Detect which cell encompasses the target text, then output its [x, y] center coordinate. 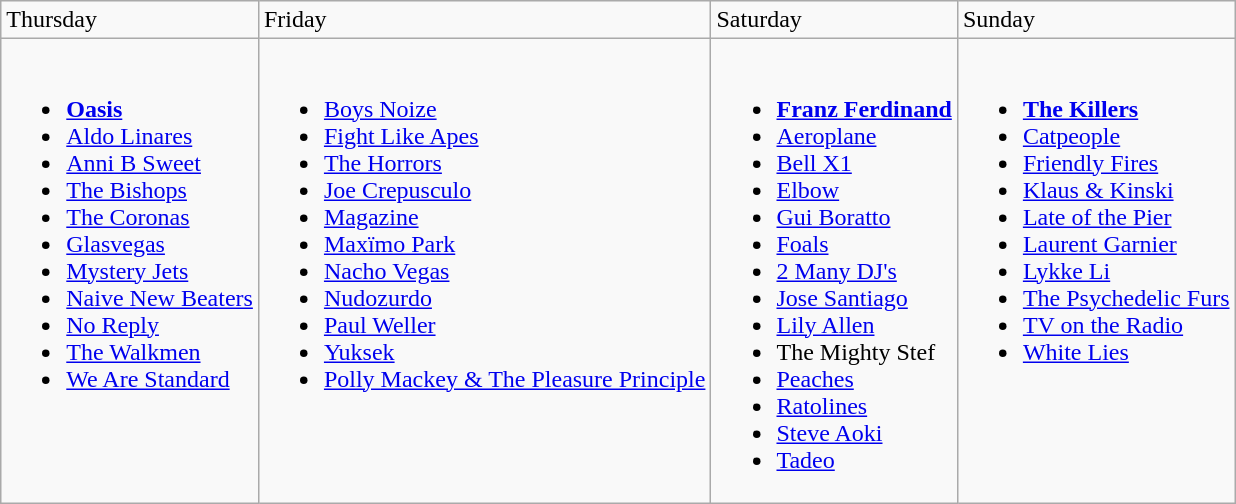
OasisAldo LinaresAnni B SweetThe BishopsThe CoronasGlasvegasMystery JetsNaive New BeatersNo ReplyThe WalkmenWe Are Standard [130, 271]
Friday [484, 20]
Boys NoizeFight Like ApesThe HorrorsJoe CrepusculoMagazineMaxïmo ParkNacho VegasNudozurdoPaul WellerYuksekPolly Mackey & The Pleasure Principle [484, 271]
The KillersCatpeopleFriendly FiresKlaus & KinskiLate of the PierLaurent GarnierLykke LiThe Psychedelic FursTV on the RadioWhite Lies [1096, 271]
Thursday [130, 20]
Saturday [834, 20]
Sunday [1096, 20]
Franz FerdinandAeroplaneBell X1ElbowGui BorattoFoals2 Many DJ'sJose SantiagoLily AllenThe Mighty StefPeachesRatolinesSteve AokiTadeo [834, 271]
